Determine the (X, Y) coordinate at the center of the cell enclosing the given text.  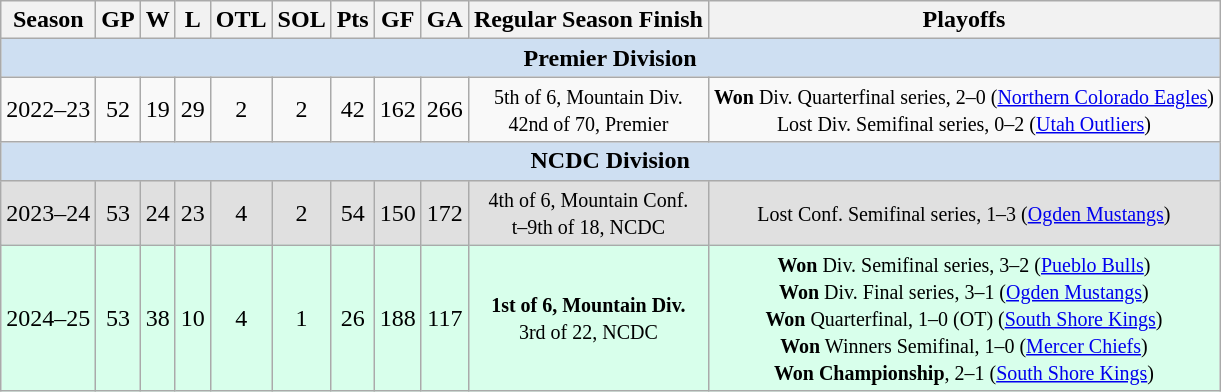
188 (398, 318)
GP (118, 20)
162 (398, 110)
Lost Conf. Semifinal series, 1–3 (Ogden Mustangs) (964, 212)
2022–23 (48, 110)
26 (352, 318)
4th of 6, Mountain Conf.t–9th of 18, NCDC (588, 212)
2023–24 (48, 212)
42 (352, 110)
Premier Division (610, 58)
10 (192, 318)
5th of 6, Mountain Div.42nd of 70, Premier (588, 110)
19 (158, 110)
266 (444, 110)
L (192, 20)
1st of 6, Mountain Div.3rd of 22, NCDC (588, 318)
29 (192, 110)
Playoffs (964, 20)
23 (192, 212)
Won Div. Quarterfinal series, 2–0 (Northern Colorado Eagles)Lost Div. Semifinal series, 0–2 (Utah Outliers) (964, 110)
SOL (302, 20)
1 (302, 318)
GA (444, 20)
150 (398, 212)
NCDC Division (610, 161)
117 (444, 318)
52 (118, 110)
OTL (241, 20)
54 (352, 212)
172 (444, 212)
2024–25 (48, 318)
Pts (352, 20)
GF (398, 20)
Season (48, 20)
Regular Season Finish (588, 20)
38 (158, 318)
24 (158, 212)
W (158, 20)
